Return [X, Y] of the center of cell containing provided text 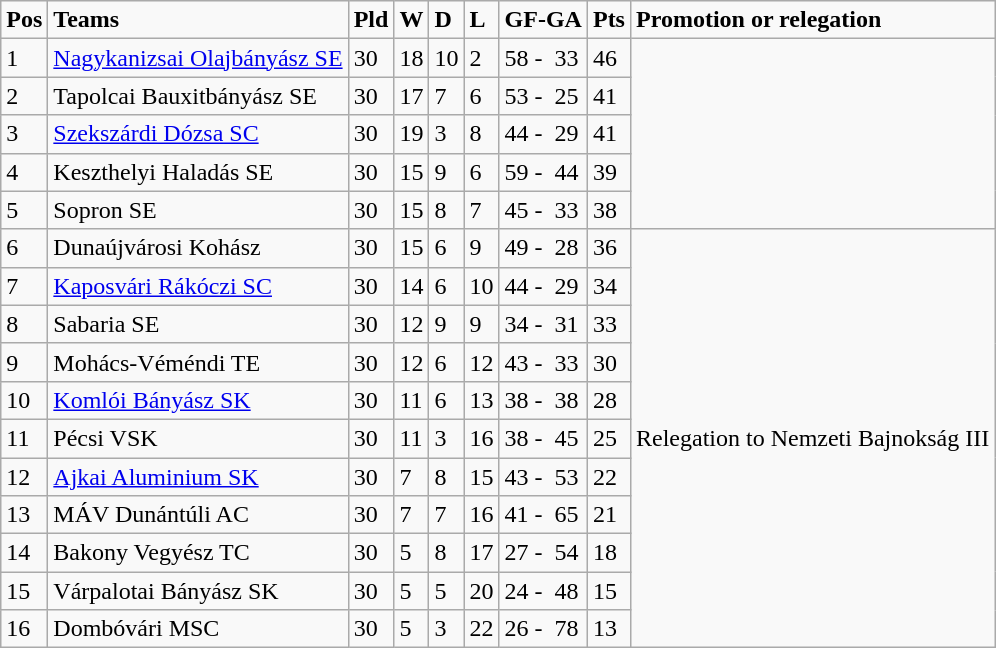
Sopron SE [198, 210]
W [412, 20]
26 - 78 [543, 629]
43 - 33 [543, 362]
Ajkai Aluminium SK [198, 477]
39 [608, 172]
Pécsi VSK [198, 438]
20 [482, 591]
38 [608, 210]
Sabaria SE [198, 324]
1 [24, 58]
Pts [608, 20]
Bakony Vegyész TC [198, 553]
Várpalotai Bányász SK [198, 591]
Tapolcai Bauxitbányász SE [198, 96]
58 - 33 [543, 58]
GF-GA [543, 20]
36 [608, 248]
46 [608, 58]
27 - 54 [543, 553]
D [446, 20]
25 [608, 438]
34 [608, 286]
45 - 33 [543, 210]
28 [608, 400]
Dombóvári MSC [198, 629]
34 - 31 [543, 324]
Kaposvári Rákóczi SC [198, 286]
Nagykanizsai Olajbányász SE [198, 58]
21 [608, 515]
Mohács-Véméndi TE [198, 362]
38 - 45 [543, 438]
59 - 44 [543, 172]
L [482, 20]
24 - 48 [543, 591]
19 [412, 134]
Relegation to Nemzeti Bajnokság III [812, 438]
Keszthelyi Haladás SE [198, 172]
53 - 25 [543, 96]
41 - 65 [543, 515]
38 - 38 [543, 400]
Dunaújvárosi Kohász [198, 248]
Szekszárdi Dózsa SC [198, 134]
43 - 53 [543, 477]
33 [608, 324]
Komlói Bányász SK [198, 400]
MÁV Dunántúli AC [198, 515]
4 [24, 172]
Promotion or relegation [812, 20]
49 - 28 [543, 248]
Teams [198, 20]
Pld [371, 20]
Pos [24, 20]
